Return [x, y] of the center of cell containing provided text 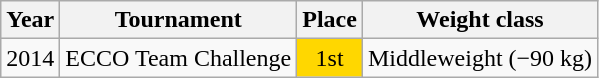
Middleweight (−90 kg) [480, 58]
Tournament [178, 20]
Place [330, 20]
2014 [30, 58]
ECCO Team Challenge [178, 58]
1st [330, 58]
Weight class [480, 20]
Year [30, 20]
